Extract the [X, Y] coordinate from the center of the cell holding the provided text.  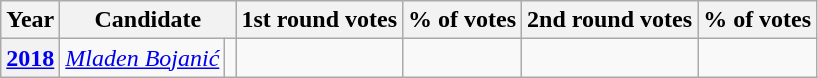
Candidate [148, 20]
Year [30, 20]
1st round votes [320, 20]
Mladen Bojanić [142, 58]
2nd round votes [610, 20]
2018 [30, 58]
